For the text-containing cell, return its midpoint in [x, y] coordinate format. 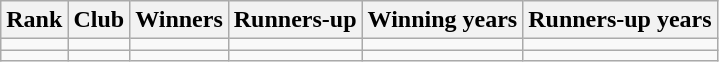
Runners-up [295, 20]
Club [99, 20]
Winning years [442, 20]
Winners [180, 20]
Runners-up years [620, 20]
Rank [34, 20]
